Output the (X, Y) coordinate of the center of the cell containing the given text.  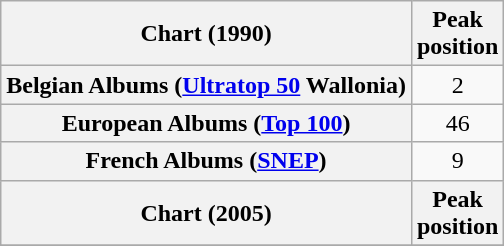
9 (457, 161)
Belgian Albums (Ultratop 50 Wallonia) (206, 85)
European Albums (Top 100) (206, 123)
46 (457, 123)
Chart (1990) (206, 34)
Chart (2005) (206, 212)
French Albums (SNEP) (206, 161)
2 (457, 85)
